Determine the [x, y] coordinate at the center of the cell enclosing the given text.  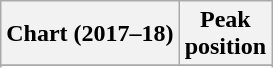
Chart (2017–18) [90, 34]
Peak position [225, 34]
